Pinpoint the cell where the given text exists, returning its [X, Y] midpoint coordinate. 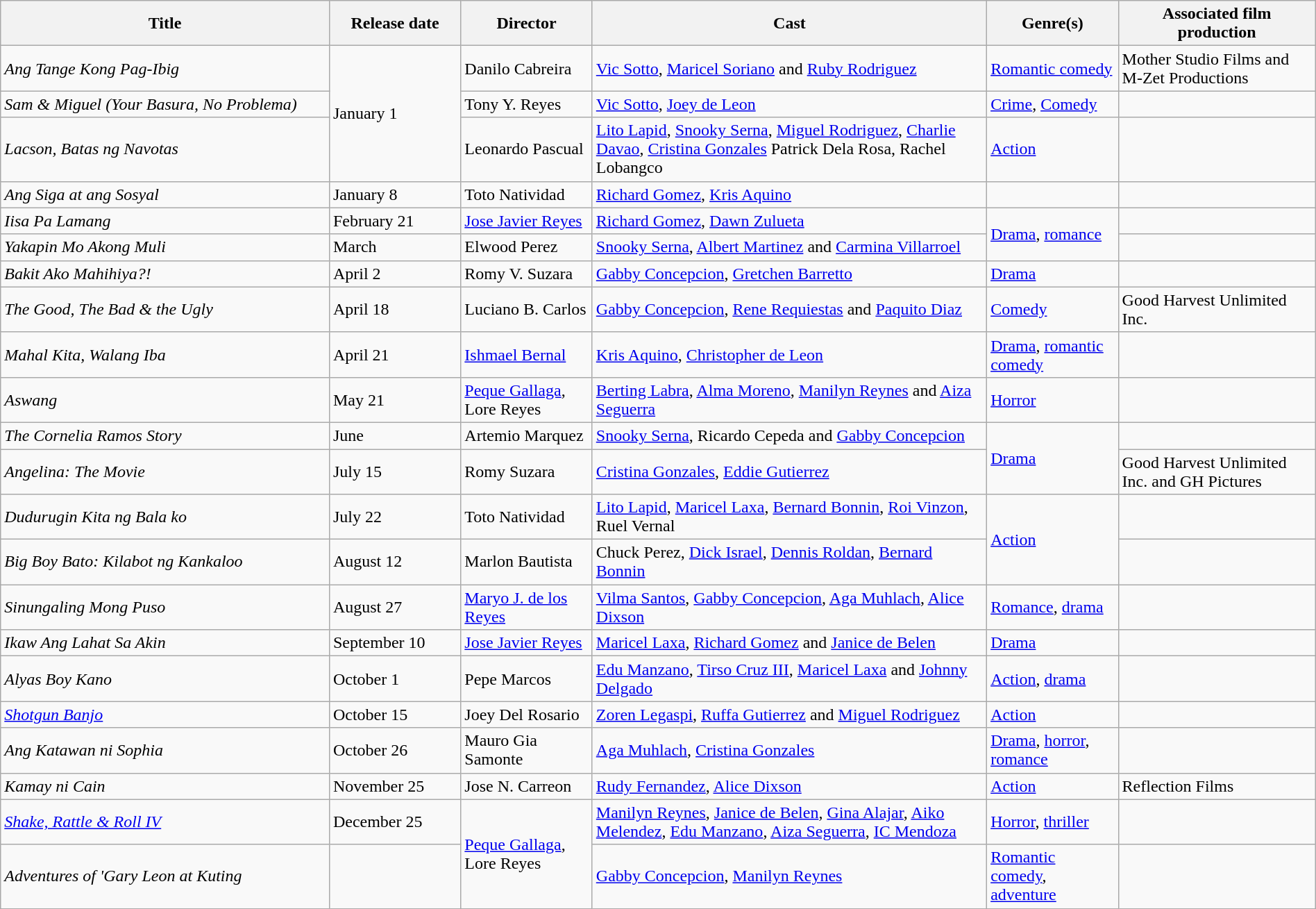
Artemio Marquez [526, 435]
Lito Lapid, Maricel Laxa, Bernard Bonnin, Roi Vinzon, Ruel Vernal [789, 517]
Crime, Comedy [1052, 104]
October 15 [394, 715]
Edu Manzano, Tirso Cruz III, Maricel Laxa and Johnny Delgado [789, 679]
Chuck Perez, Dick Israel, Dennis Roldan, Bernard Bonnin [789, 562]
Title [165, 24]
Alyas Boy Kano [165, 679]
Shotgun Banjo [165, 715]
Elwood Perez [526, 247]
Maryo J. de los Reyes [526, 607]
March [394, 247]
Vilma Santos, Gabby Concepcion, Aga Muhlach, Alice Dixson [789, 607]
Director [526, 24]
Snooky Serna, Albert Martinez and Carmina Villarroel [789, 247]
June [394, 435]
Jose N. Carreon [526, 786]
Sam & Miguel (Your Basura, No Problema) [165, 104]
Tony Y. Reyes [526, 104]
Mauro Gia Samonte [526, 750]
Manilyn Reynes, Janice de Belen, Gina Alajar, Aiko Melendez, Edu Manzano, Aiza Seguerra, IC Mendoza [789, 822]
Kamay ni Cain [165, 786]
Drama, horror, romance [1052, 750]
November 25 [394, 786]
May 21 [394, 400]
Vic Sotto, Maricel Soriano and Ruby Rodriguez [789, 68]
Lito Lapid, Snooky Serna, Miguel Rodriguez, Charlie Davao, Cristina Gonzales Patrick Dela Rosa, Rachel Lobangco [789, 149]
Lacson, Batas ng Navotas [165, 149]
April 2 [394, 274]
Dudurugin Kita ng Bala ko [165, 517]
Danilo Cabreira [526, 68]
August 12 [394, 562]
Action, drama [1052, 679]
July 15 [394, 471]
Gabby Concepcion, Rene Requiestas and Paquito Diaz [789, 310]
December 25 [394, 822]
Luciano B. Carlos [526, 310]
Ang Siga at ang Sosyal [165, 194]
Vic Sotto, Joey de Leon [789, 104]
Romantic comedy [1052, 68]
July 22 [394, 517]
Drama, romance [1052, 234]
Adventures of 'Gary Leon at Kuting [165, 876]
Romy V. Suzara [526, 274]
Horror, thriller [1052, 822]
Comedy [1052, 310]
Cristina Gonzales, Eddie Gutierrez [789, 471]
Romy Suzara [526, 471]
January 1 [394, 114]
Ikaw Ang Lahat Sa Akin [165, 643]
Horror [1052, 400]
Romance, drama [1052, 607]
October 26 [394, 750]
Release date [394, 24]
February 21 [394, 221]
Romantic comedy, adventure [1052, 876]
Reflection Films [1217, 786]
Richard Gomez, Kris Aquino [789, 194]
Ang Tange Kong Pag-Ibig [165, 68]
Richard Gomez, Dawn Zulueta [789, 221]
Pepe Marcos [526, 679]
Good Harvest Unlimited Inc. and GH Pictures [1217, 471]
Snooky Serna, Ricardo Cepeda and Gabby Concepcion [789, 435]
Aga Muhlach, Cristina Gonzales [789, 750]
April 18 [394, 310]
Maricel Laxa, Richard Gomez and Janice de Belen [789, 643]
Gabby Concepcion, Manilyn Reynes [789, 876]
Bakit Ako Mahihiya?! [165, 274]
Iisa Pa Lamang [165, 221]
Marlon Bautista [526, 562]
The Cornelia Ramos Story [165, 435]
Ang Katawan ni Sophia [165, 750]
January 8 [394, 194]
Joey Del Rosario [526, 715]
Leonardo Pascual [526, 149]
Kris Aquino, Christopher de Leon [789, 354]
April 21 [394, 354]
Aswang [165, 400]
Drama, romantic comedy [1052, 354]
September 10 [394, 643]
Genre(s) [1052, 24]
Mahal Kita, Walang Iba [165, 354]
October 1 [394, 679]
Gabby Concepcion, Gretchen Barretto [789, 274]
Rudy Fernandez, Alice Dixson [789, 786]
Mother Studio Films and M-Zet Productions [1217, 68]
Sinungaling Mong Puso [165, 607]
Angelina: The Movie [165, 471]
Associated film production [1217, 24]
Good Harvest Unlimited Inc. [1217, 310]
Big Boy Bato: Kilabot ng Kankaloo [165, 562]
Berting Labra, Alma Moreno, Manilyn Reynes and Aiza Seguerra [789, 400]
The Good, The Bad & the Ugly [165, 310]
Zoren Legaspi, Ruffa Gutierrez and Miguel Rodriguez [789, 715]
Shake, Rattle & Roll IV [165, 822]
Ishmael Bernal [526, 354]
Cast [789, 24]
August 27 [394, 607]
Yakapin Mo Akong Muli [165, 247]
